Search for the cell housing the specified text and yield its [x, y] center coordinate. 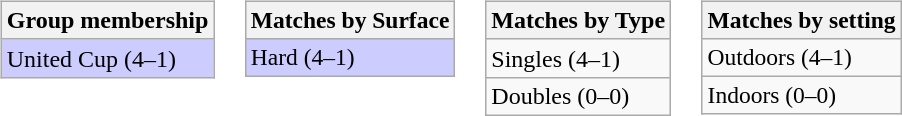
Matches by setting [802, 20]
Doubles (0–0) [578, 96]
Indoors (0–0) [802, 96]
Group membership [108, 20]
Outdoors (4–1) [802, 58]
Matches by Surface [350, 20]
Hard (4–1) [350, 58]
Singles (4–1) [578, 58]
Matches by Type [578, 20]
United Cup (4–1) [108, 58]
